Return [x, y] of the center of cell containing provided text 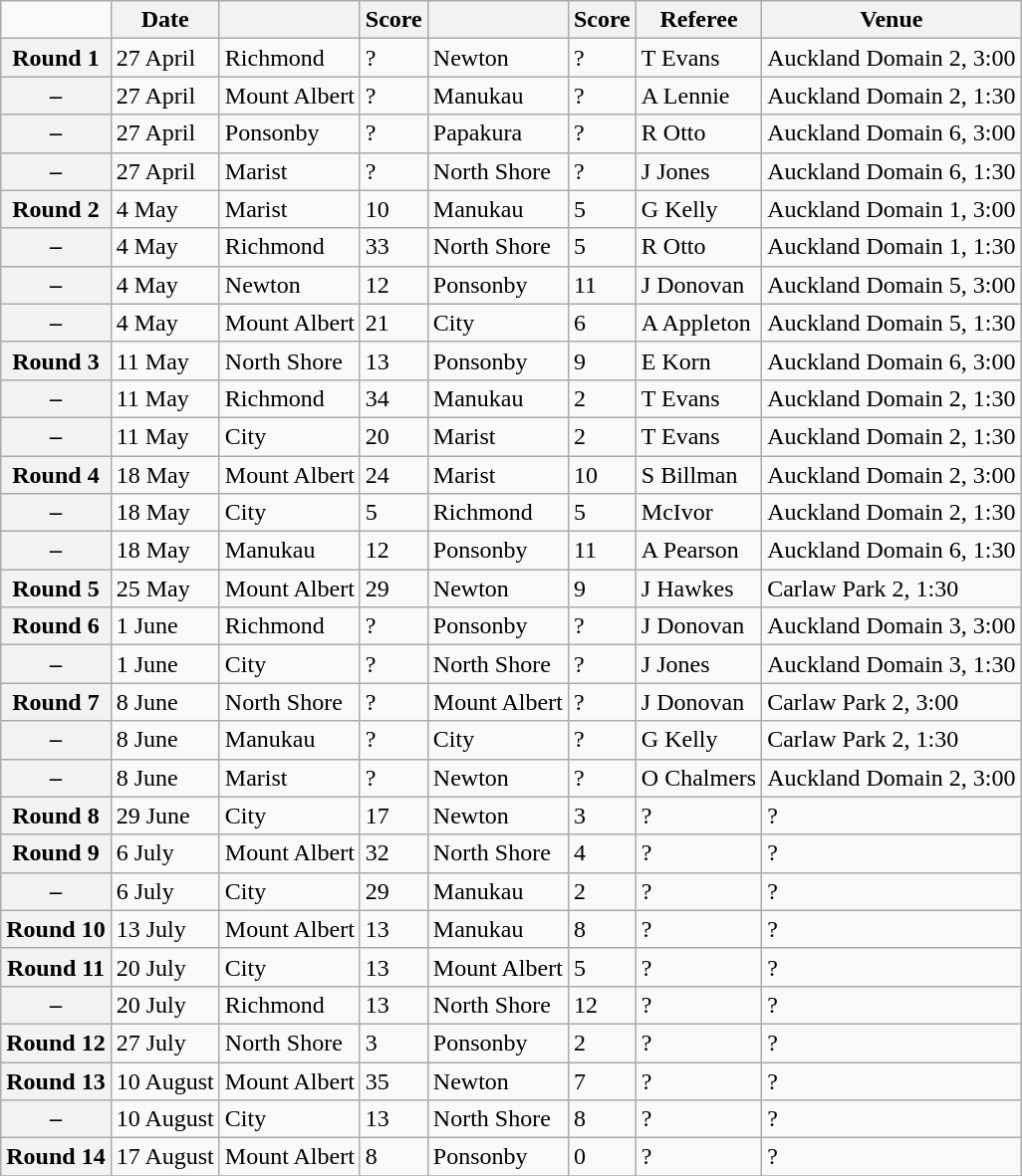
17 [393, 816]
35 [393, 1080]
Round 9 [56, 853]
Carlaw Park 2, 3:00 [892, 702]
Round 7 [56, 702]
Auckland Domain 3, 3:00 [892, 626]
A Pearson [698, 551]
S Billman [698, 475]
6 [602, 323]
25 May [165, 588]
Round 4 [56, 475]
A Appleton [698, 323]
Round 13 [56, 1080]
Venue [892, 20]
Round 12 [56, 1043]
Auckland Domain 5, 1:30 [892, 323]
Round 14 [56, 1157]
27 July [165, 1043]
Round 5 [56, 588]
32 [393, 853]
E Korn [698, 360]
Round 11 [56, 967]
Round 1 [56, 58]
34 [393, 398]
17 August [165, 1157]
Round 2 [56, 209]
Auckland Domain 5, 3:00 [892, 285]
33 [393, 247]
Round 10 [56, 929]
7 [602, 1080]
24 [393, 475]
McIvor [698, 513]
Referee [698, 20]
A Lennie [698, 96]
Auckland Domain 1, 3:00 [892, 209]
J Hawkes [698, 588]
29 June [165, 816]
Round 8 [56, 816]
Round 6 [56, 626]
Auckland Domain 3, 1:30 [892, 664]
Auckland Domain 1, 1:30 [892, 247]
4 [602, 853]
21 [393, 323]
13 July [165, 929]
Date [165, 20]
O Chalmers [698, 778]
Papakura [498, 133]
Round 3 [56, 360]
0 [602, 1157]
20 [393, 436]
